Provide the (x, y) coordinate of the cell's center where the given text is located.  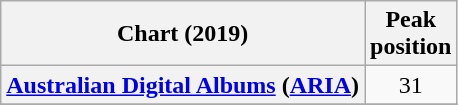
31 (411, 85)
Australian Digital Albums (ARIA) (183, 85)
Peakposition (411, 34)
Chart (2019) (183, 34)
